Search for the cell housing the specified text and yield its (X, Y) center coordinate. 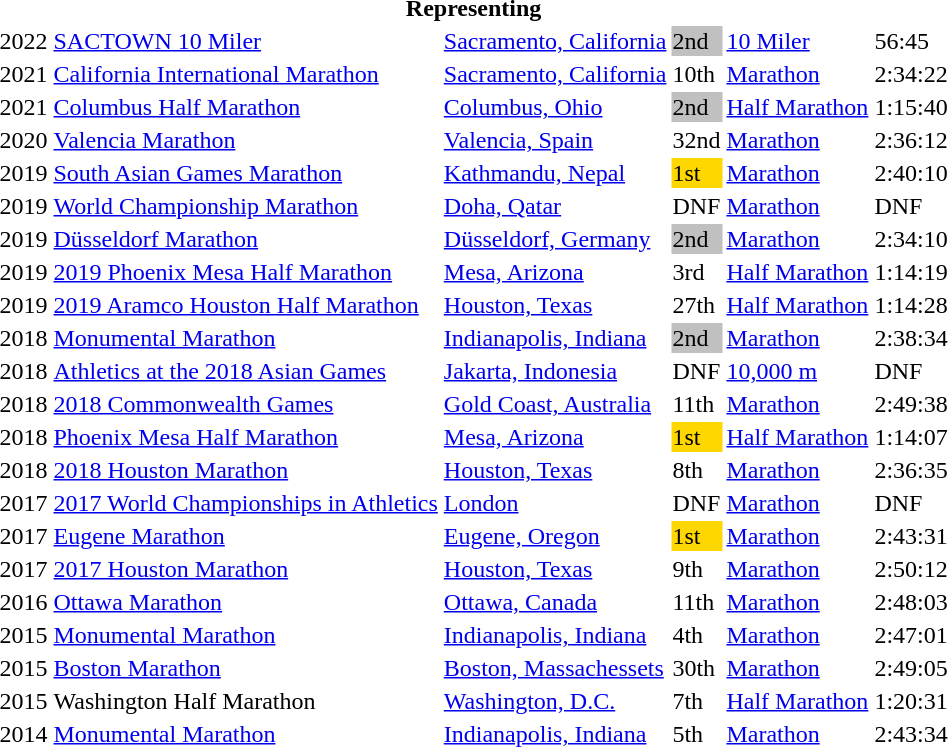
10th (696, 74)
Valencia Marathon (246, 140)
32nd (696, 140)
7th (696, 701)
Gold Coast, Australia (555, 404)
South Asian Games Marathon (246, 173)
Düsseldorf, Germany (555, 239)
3rd (696, 272)
Ottawa, Canada (555, 602)
Washington Half Marathon (246, 701)
Eugene Marathon (246, 536)
Kathmandu, Nepal (555, 173)
9th (696, 569)
2019 Phoenix Mesa Half Marathon (246, 272)
2018 Commonwealth Games (246, 404)
2019 Aramco Houston Half Marathon (246, 305)
4th (696, 635)
2018 Houston Marathon (246, 470)
SACTOWN 10 Miler (246, 41)
Boston, Massachessets (555, 668)
Washington, D.C. (555, 701)
Düsseldorf Marathon (246, 239)
Columbus, Ohio (555, 107)
2017 Houston Marathon (246, 569)
Phoenix Mesa Half Marathon (246, 437)
10,000 m (798, 371)
California International Marathon (246, 74)
Eugene, Oregon (555, 536)
30th (696, 668)
8th (696, 470)
Valencia, Spain (555, 140)
World Championship Marathon (246, 206)
10 Miler (798, 41)
2017 World Championships in Athletics (246, 503)
London (555, 503)
Columbus Half Marathon (246, 107)
27th (696, 305)
Athletics at the 2018 Asian Games (246, 371)
Boston Marathon (246, 668)
Jakarta, Indonesia (555, 371)
Ottawa Marathon (246, 602)
Doha, Qatar (555, 206)
